Output the (X, Y) coordinate of the center of the cell containing the given text.  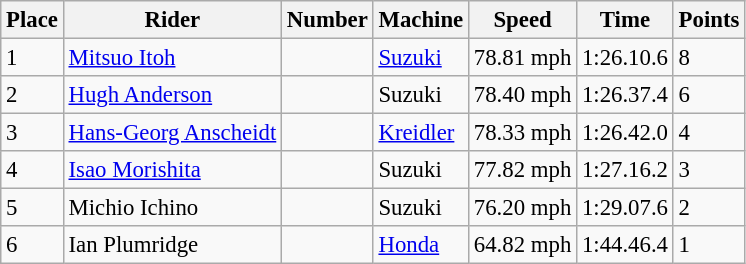
1:44.46.4 (626, 245)
Hugh Anderson (172, 95)
Rider (172, 20)
78.33 mph (523, 133)
Ian Plumridge (172, 245)
77.82 mph (523, 170)
8 (708, 58)
64.82 mph (523, 245)
5 (32, 208)
Number (328, 20)
Time (626, 20)
Mitsuo Itoh (172, 58)
Speed (523, 20)
78.81 mph (523, 58)
1:26.42.0 (626, 133)
Kreidler (420, 133)
Place (32, 20)
Points (708, 20)
1:26.10.6 (626, 58)
Michio Ichino (172, 208)
Isao Morishita (172, 170)
1:27.16.2 (626, 170)
Machine (420, 20)
78.40 mph (523, 95)
Hans-Georg Anscheidt (172, 133)
Honda (420, 245)
76.20 mph (523, 208)
1:29.07.6 (626, 208)
1:26.37.4 (626, 95)
